Identify which cell holds the provided text, then report its [x, y] central coordinate. 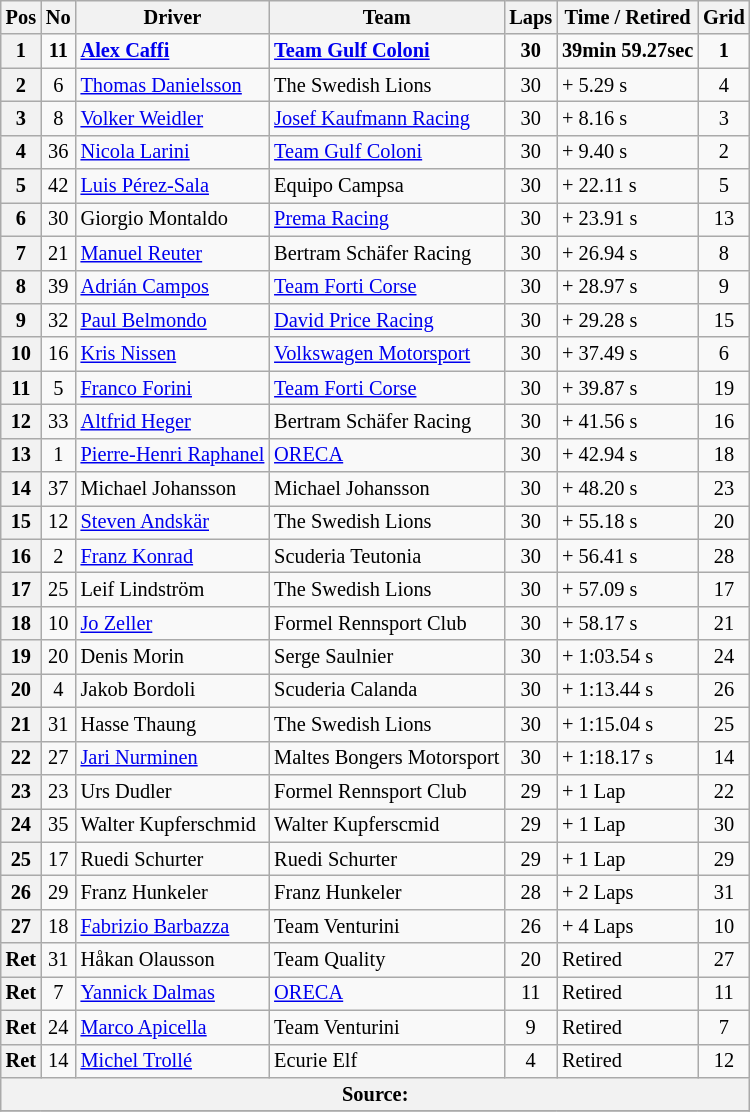
Grid [724, 17]
Team [386, 17]
39min 59.27sec [628, 51]
36 [58, 152]
Adrián Campos [173, 287]
Josef Kaufmann Racing [386, 118]
Time / Retired [628, 17]
Paul Belmondo [173, 320]
Manuel Reuter [173, 253]
Serge Saulnier [386, 657]
+ 57.09 s [628, 589]
Walter Kupferscmid [386, 825]
Franz Konrad [173, 556]
Scuderia Teutonia [386, 556]
33 [58, 421]
Leif Lindström [173, 589]
Franco Forini [173, 388]
Jo Zeller [173, 623]
Equipo Campsa [386, 186]
+ 8.16 s [628, 118]
Yannick Dalmas [173, 993]
Denis Morin [173, 657]
+ 56.41 s [628, 556]
No [58, 17]
+ 23.91 s [628, 219]
Maltes Bongers Motorsport [386, 758]
Scuderia Calanda [386, 690]
Jakob Bordoli [173, 690]
+ 42.94 s [628, 455]
39 [58, 287]
+ 37.49 s [628, 354]
Hasse Thaung [173, 724]
+ 5.29 s [628, 85]
+ 22.11 s [628, 186]
Marco Apicella [173, 1027]
Steven Andskär [173, 522]
+ 58.17 s [628, 623]
+ 41.56 s [628, 421]
Pierre-Henri Raphanel [173, 455]
Driver [173, 17]
Thomas Danielsson [173, 85]
+ 48.20 s [628, 489]
32 [58, 320]
Volker Weidler [173, 118]
+ 1:18.17 s [628, 758]
Team Quality [386, 960]
Urs Dudler [173, 791]
+ 9.40 s [628, 152]
35 [58, 825]
Walter Kupferschmid [173, 825]
Ecurie Elf [386, 1061]
Jari Nurminen [173, 758]
+ 29.28 s [628, 320]
David Price Racing [386, 320]
Håkan Olausson [173, 960]
Laps [530, 17]
37 [58, 489]
Kris Nissen [173, 354]
+ 55.18 s [628, 522]
Altfrid Heger [173, 421]
Pos [21, 17]
+ 2 Laps [628, 892]
Alex Caffi [173, 51]
Volkswagen Motorsport [386, 354]
Prema Racing [386, 219]
Nicola Larini [173, 152]
42 [58, 186]
+ 39.87 s [628, 388]
+ 4 Laps [628, 926]
Fabrizio Barbazza [173, 926]
Giorgio Montaldo [173, 219]
Michel Trollé [173, 1061]
+ 28.97 s [628, 287]
+ 1:03.54 s [628, 657]
+ 26.94 s [628, 253]
Source: [376, 1094]
Luis Pérez-Sala [173, 186]
+ 1:13.44 s [628, 690]
+ 1:15.04 s [628, 724]
